From the cell containing the given text, extract its center point as [X, Y] coordinate. 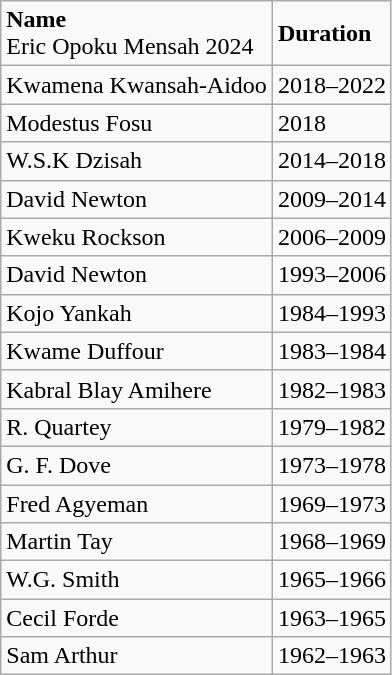
Kojo Yankah [137, 313]
NameEric Opoku Mensah 2024 [137, 34]
1983–1984 [332, 351]
Kabral Blay Amihere [137, 389]
2014–2018 [332, 161]
Modestus Fosu [137, 123]
Kweku Rockson [137, 237]
Kwame Duffour [137, 351]
W.G. Smith [137, 580]
Martin Tay [137, 542]
1965–1966 [332, 580]
1979–1982 [332, 427]
2018–2022 [332, 85]
Sam Arthur [137, 656]
2006–2009 [332, 237]
1973–1978 [332, 465]
W.S.K Dzisah [137, 161]
2009–2014 [332, 199]
1993–2006 [332, 275]
1962–1963 [332, 656]
2018 [332, 123]
1963–1965 [332, 618]
1968–1969 [332, 542]
G. F. Dove [137, 465]
1984–1993 [332, 313]
Cecil Forde [137, 618]
Kwamena Kwansah-Aidoo [137, 85]
Duration [332, 34]
1982–1983 [332, 389]
1969–1973 [332, 503]
Fred Agyeman [137, 503]
R. Quartey [137, 427]
